Output the (X, Y) coordinate of the center of the cell containing the given text.  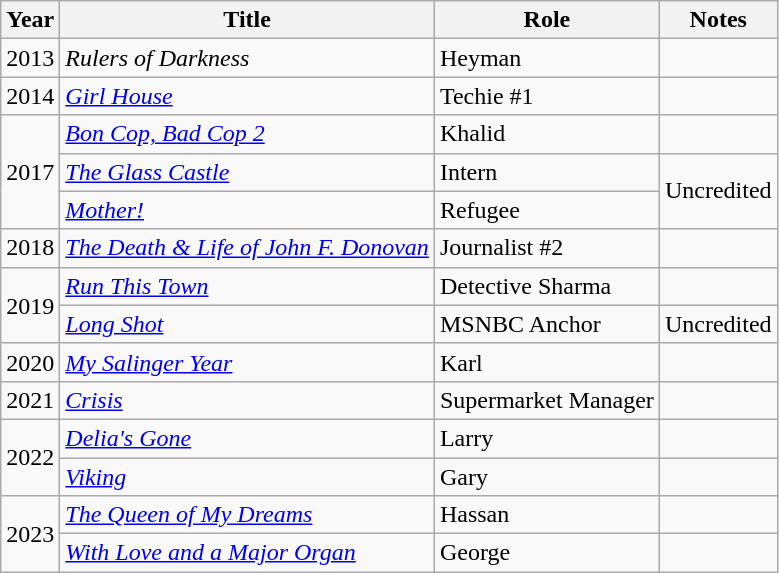
Bon Cop, Bad Cop 2 (248, 134)
George (546, 553)
Year (30, 20)
2021 (30, 400)
Role (546, 20)
2020 (30, 362)
Larry (546, 438)
2022 (30, 457)
Intern (546, 172)
2018 (30, 248)
The Queen of My Dreams (248, 515)
2014 (30, 96)
My Salinger Year (248, 362)
The Death & Life of John F. Donovan (248, 248)
2017 (30, 172)
Rulers of Darkness (248, 58)
Girl House (248, 96)
2023 (30, 534)
Crisis (248, 400)
Detective Sharma (546, 286)
Run This Town (248, 286)
Long Shot (248, 324)
Delia's Gone (248, 438)
Supermarket Manager (546, 400)
MSNBC Anchor (546, 324)
Techie #1 (546, 96)
Mother! (248, 210)
Gary (546, 477)
Refugee (546, 210)
Khalid (546, 134)
2013 (30, 58)
Viking (248, 477)
Hassan (546, 515)
The Glass Castle (248, 172)
Heyman (546, 58)
With Love and a Major Organ (248, 553)
2019 (30, 305)
Karl (546, 362)
Notes (718, 20)
Title (248, 20)
Journalist #2 (546, 248)
